Determine the [x, y] coordinate at the center of the cell enclosing the given text.  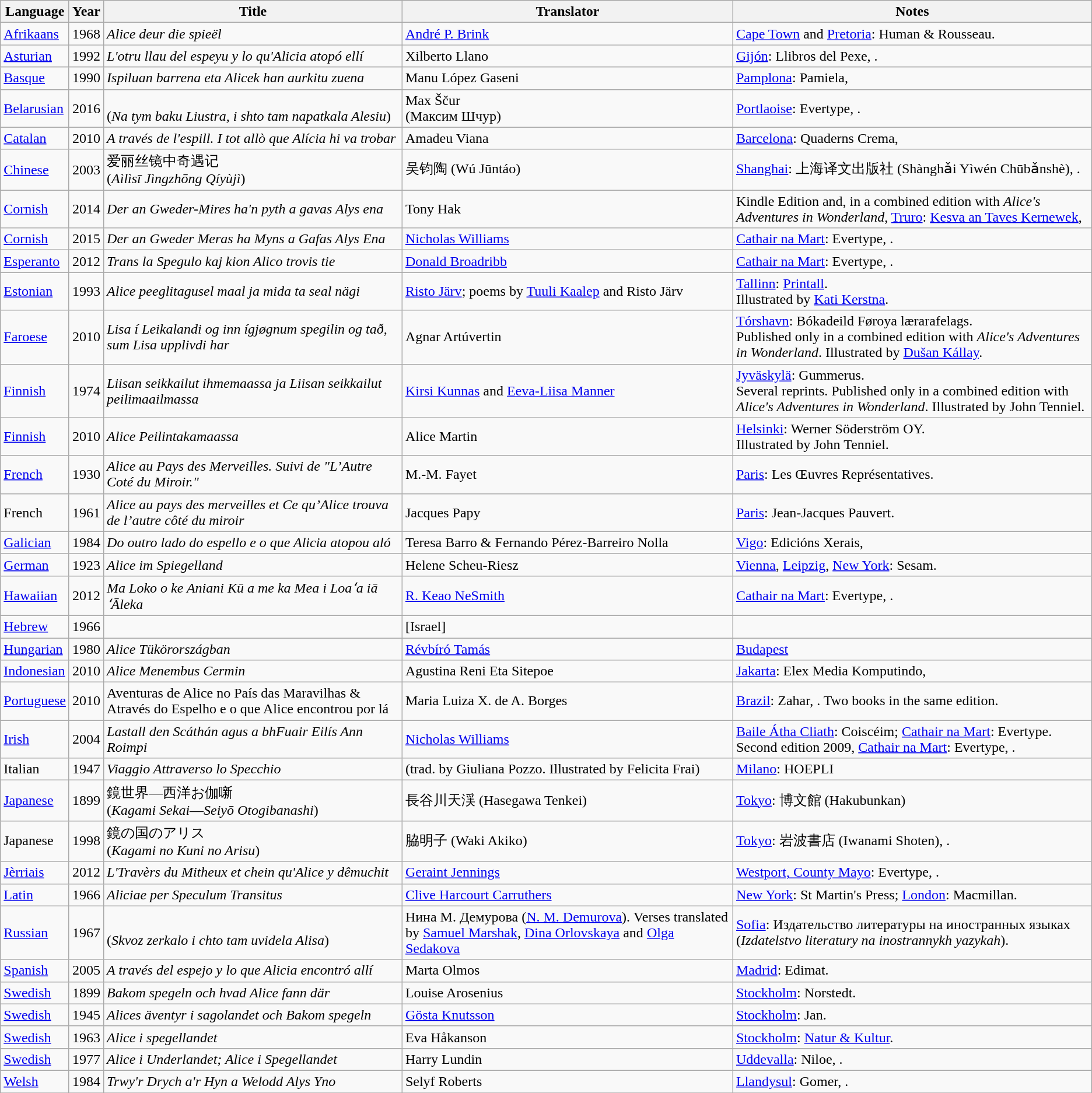
Jakarta: Elex Media Komputindo, [912, 671]
1992 [86, 56]
Aliciae per Speculum Transitus [253, 895]
Uddevalla: Niloe, . [912, 1059]
Agnar Artúvertin [567, 337]
Belarusian [35, 108]
Jèrriais [35, 873]
Baile Átha Cliath: Coiscéim; Cathair na Mart: Evertype.Second edition 2009, Cathair na Mart: Evertype, . [912, 740]
Agustina Reni Eta Sitepoe [567, 671]
Hawaiian [35, 595]
Trwy'r Drych a'r Hyn a Welodd Alys Yno [253, 1081]
1993 [86, 292]
Gijón: Llibros del Pexe, . [912, 56]
鏡世界―西洋お伽噺(Kagami Sekai―Seiyō Otogibanashi) [253, 801]
Title [253, 12]
Cape Town and Pretoria: Human & Rousseau. [912, 34]
Translator [567, 12]
Hebrew [35, 626]
Do outro lado do espello e o que Alicia atopou aló [253, 542]
Alice peeglitagusel maal ja mida ta seal nägi [253, 292]
Vienna, Leipzig, New York: Sesam. [912, 565]
Notes [912, 12]
Tallinn: Printall.Illustrated by Kati Kerstna. [912, 292]
Budapest [912, 649]
Teresa Barro & Fernando Pérez-Barreiro Nolla [567, 542]
1961 [86, 512]
Eva Håkanson [567, 1037]
Indonesian [35, 671]
2014 [86, 209]
Madrid: Edimat. [912, 971]
Selyf Roberts [567, 1081]
Faroese [35, 337]
New York: St Martin's Press; London: Macmillan. [912, 895]
脇明子 (Waki Akiko) [567, 841]
A través del espejo y lo que Alicia encontró allí [253, 971]
Alice deur die spieël [253, 34]
Helsinki: Werner Söderström OY.Illustrated by John Tenniel. [912, 436]
Westport, County Mayo: Evertype, . [912, 873]
Amadeu Viana [567, 138]
Tokyo: 岩波書店 (Iwanami Shoten), . [912, 841]
Harry Lundin [567, 1059]
Ispiluan barrena eta Alicek han aurkitu zuena [253, 78]
Der an Gweder-Mires ha'n pyth a gavas Alys ena [253, 209]
Irish [35, 740]
Asturian [35, 56]
German [35, 565]
Gösta Knutsson [567, 1015]
Year [86, 12]
2005 [86, 971]
[Israel] [567, 626]
Pamplona: Pamiela, [912, 78]
Liisan seikkailut ihmemaassa ja Liisan seikkailut peilimaailmassa [253, 391]
1923 [86, 565]
1930 [86, 475]
2015 [86, 239]
Alice i Underlandet; Alice i Spegellandet [253, 1059]
Kindle Edition and, in a combined edition with Alice's Adventures in Wonderland, Truro: Kesva an Taves Kernewek, [912, 209]
Max Ščur(Максим Шчур) [567, 108]
1998 [86, 841]
Marta Olmos [567, 971]
1967 [86, 933]
Xilberto Llano [567, 56]
Geraint Jennings [567, 873]
Galician [35, 542]
Donald Broadribb [567, 261]
Louise Arosenius [567, 993]
Basque [35, 78]
Milano: HOEPLI [912, 769]
鏡の国のアリス(Kagami no Kuni no Arisu) [253, 841]
Chinese [35, 170]
M.-M. Fayet [567, 475]
Alice au Pays des Merveilles. Suivi de "L’Autre Coté du Miroir." [253, 475]
2004 [86, 740]
Alices äventyr i sagolandet och Bakom spegeln [253, 1015]
1963 [86, 1037]
Catalan [35, 138]
Jyväskylä: Gummerus.Several reprints. Published only in a combined edition with Alice's Adventures in Wonderland. Illustrated by John Tenniel. [912, 391]
Alice im Spiegelland [253, 565]
A través de l'espill. I tot allò que Alícia hi va trobar [253, 138]
Aventuras de Alice no País das Maravilhas & Através do Espelho e o que Alice encontrou por lá [253, 701]
Esperanto [35, 261]
長谷川天渓 (Hasegawa Tenkei) [567, 801]
1947 [86, 769]
Lastall den Scáthán agus a bhFuair Eilís Ann Roimpi [253, 740]
Helene Scheu-Riesz [567, 565]
Brazil: Zahar, . Two books in the same edition. [912, 701]
Bakom spegeln och hvad Alice fann där [253, 993]
Tony Hak [567, 209]
Der an Gweder Meras ha Myns a Gafas Alys Ena [253, 239]
Latin [35, 895]
Shanghai: 上海译文出版社 (Shànghǎi Yìwén Chūbǎnshè), . [912, 170]
Stockholm: Norstedt. [912, 993]
1977 [86, 1059]
Révbíró Tamás [567, 649]
Tokyo: 博文館 (Hakubunkan) [912, 801]
Maria Luiza X. de A. Borges [567, 701]
Ma Loko o ke Aniani Kū a me ka Mea i Loaʻa iā ʻĀleka [253, 595]
2016 [86, 108]
Llandysul: Gomer, . [912, 1081]
Stockholm: Natur & Kultur. [912, 1037]
Welsh [35, 1081]
Italian [35, 769]
Trans la Spegulo kaj kion Alico trovis tie [253, 261]
Risto Järv; poems by Tuuli Kaalep and Risto Järv [567, 292]
2003 [86, 170]
1990 [86, 78]
(trad. by Giuliana Pozzo. Illustrated by Felicita Frai) [567, 769]
Sofia: Издательство литературы на иностранных языках (Izdatelstvo literatury na inostrannykh yazykah). [912, 933]
L'Travèrs du Mitheux et chein qu'Alice y dêmuchit [253, 873]
Нина М. Демурова (N. M. Demurova). Verses translated by Samuel Marshak, Dina Orlovskaya and Olga Sedakova [567, 933]
Barcelona: Quaderns Crema, [912, 138]
Portuguese [35, 701]
Alice Tükörországban [253, 649]
Portlaoise: Evertype, . [912, 108]
1980 [86, 649]
Manu López Gaseni [567, 78]
L'otru llau del espeyu y lo qu'Alicia atopó ellí [253, 56]
Afrikaans [35, 34]
Kirsi Kunnas and Eeva-Liisa Manner [567, 391]
Paris: Jean-Jacques Pauvert. [912, 512]
(Skvoz zerkalo i chto tam uvidela Alisa) [253, 933]
R. Keao NeSmith [567, 595]
(Na tym baku Liustra, i shto tam napatkala Alesiu) [253, 108]
Stockholm: Jan. [912, 1015]
1945 [86, 1015]
Jacques Papy [567, 512]
André P. Brink [567, 34]
Tórshavn: Bókadeild Føroya lærarafelags.Published only in a combined edition with Alice's Adventures in Wonderland. Illustrated by Dušan Kállay. [912, 337]
1974 [86, 391]
Spanish [35, 971]
Language [35, 12]
爱丽丝镜中奇遇记(Aìlìsī Jìngzhōng Qíyùjì) [253, 170]
Clive Harcourt Carruthers [567, 895]
Hungarian [35, 649]
Viaggio Attraverso lo Specchio [253, 769]
Paris: Les Œuvres Représentatives. [912, 475]
Lisa í Leikalandi og inn ígjøgnum spegilin og tað, sum Lisa upplivdi har [253, 337]
Alice Peilintakamaassa [253, 436]
Alice i spegellandet [253, 1037]
Russian [35, 933]
吴钧陶 (Wú Jūntáo) [567, 170]
Estonian [35, 292]
Alice au pays des merveilles et Ce qu’Alice trouva de l’autre côté du miroir [253, 512]
Alice Martin [567, 436]
1968 [86, 34]
Alice Menembus Cermin [253, 671]
Vigo: Edicións Xerais, [912, 542]
